Identify which cell holds the provided text, then report its (X, Y) central coordinate. 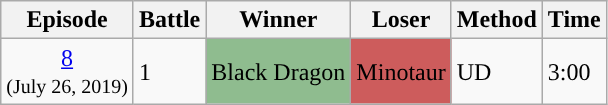
Winner (278, 20)
3:00 (574, 72)
UD (496, 72)
Loser (401, 20)
Episode (68, 20)
Method (496, 20)
Minotaur (401, 72)
Battle (169, 20)
1 (169, 72)
Time (574, 20)
Black Dragon (278, 72)
8(July 26, 2019) (68, 72)
